Scan for the cell matching the given text and deliver its [x, y] coordinate at center. 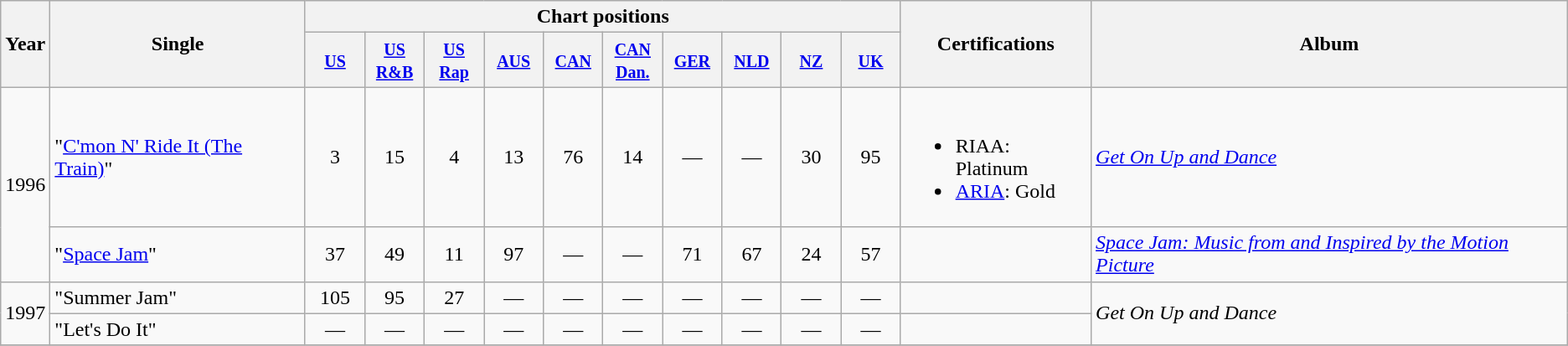
RIAA: PlatinumARIA: Gold [995, 158]
Single [178, 44]
USRap [454, 60]
76 [573, 158]
NZ [811, 60]
57 [871, 255]
97 [514, 255]
30 [811, 158]
24 [811, 255]
"C'mon N' Ride It (The Train)" [178, 158]
15 [395, 158]
"Let's Do It" [178, 329]
3 [335, 158]
USR&B [395, 60]
"Summer Jam" [178, 297]
Space Jam: Music from and Inspired by the Motion Picture [1330, 255]
Year [25, 44]
Certifications [995, 44]
CAN [573, 60]
1996 [25, 184]
"Space Jam" [178, 255]
UK [871, 60]
14 [633, 158]
67 [752, 255]
11 [454, 255]
71 [692, 255]
Album [1330, 44]
13 [514, 158]
4 [454, 158]
US [335, 60]
Chart positions [603, 17]
1997 [25, 313]
NLD [752, 60]
AUS [514, 60]
CANDan. [633, 60]
27 [454, 297]
37 [335, 255]
105 [335, 297]
49 [395, 255]
GER [692, 60]
